Find where the given text appears and provide that cell's center as [X, Y] coordinate. 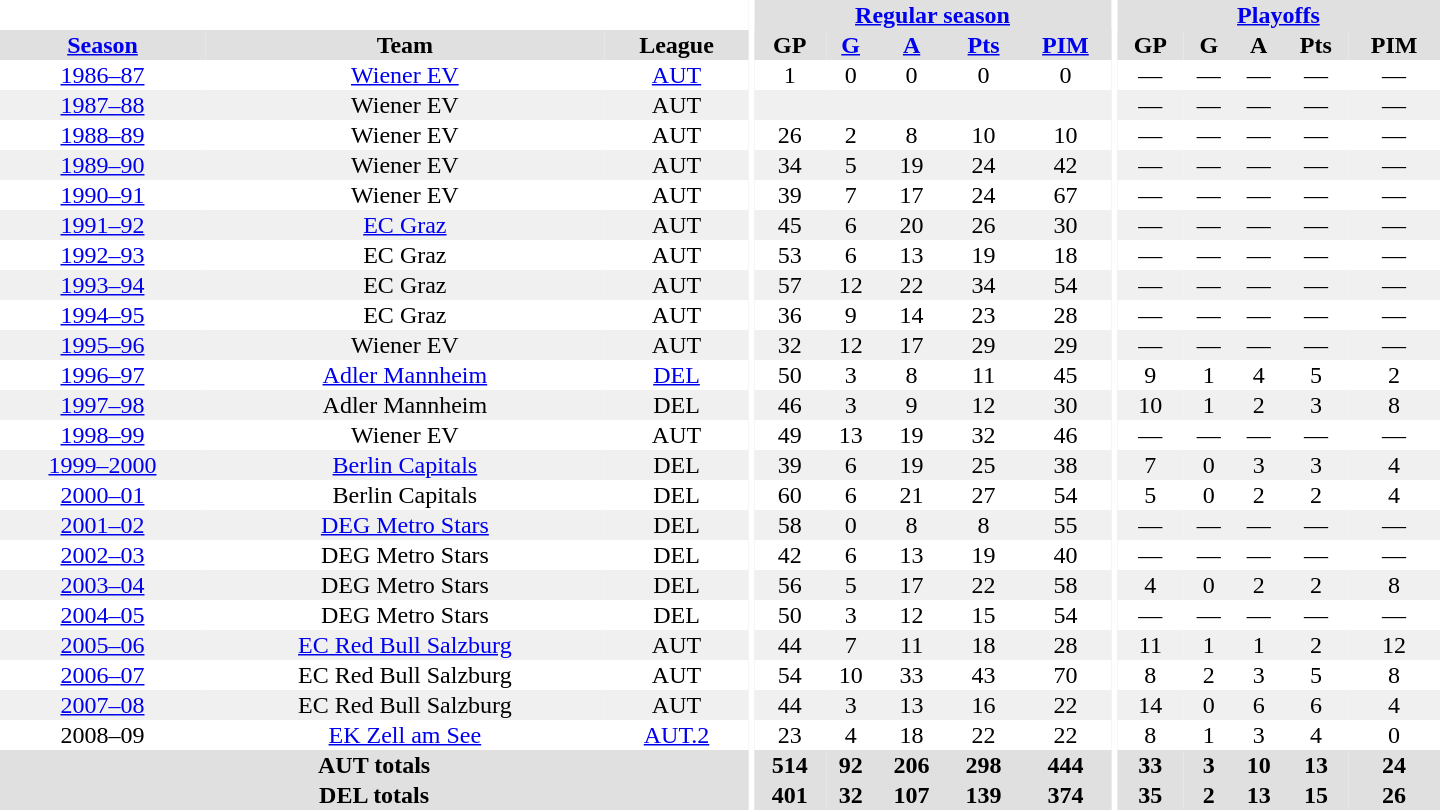
25 [984, 465]
60 [790, 495]
Regular season [933, 15]
1990–91 [102, 195]
514 [790, 765]
92 [851, 765]
16 [984, 705]
2000–01 [102, 495]
1993–94 [102, 285]
27 [984, 495]
1999–2000 [102, 465]
40 [1066, 555]
Season [102, 45]
2005–06 [102, 645]
67 [1066, 195]
2001–02 [102, 525]
21 [912, 495]
Team [405, 45]
2004–05 [102, 615]
1987–88 [102, 105]
374 [1066, 795]
139 [984, 795]
107 [912, 795]
2007–08 [102, 705]
2002–03 [102, 555]
49 [790, 435]
1998–99 [102, 435]
Playoffs [1278, 15]
206 [912, 765]
70 [1066, 675]
298 [984, 765]
1991–92 [102, 225]
1995–96 [102, 345]
1994–95 [102, 315]
1986–87 [102, 75]
1997–98 [102, 405]
53 [790, 255]
35 [1150, 795]
DEL totals [374, 795]
EK Zell am See [405, 735]
43 [984, 675]
1992–93 [102, 255]
444 [1066, 765]
League [676, 45]
2008–09 [102, 735]
38 [1066, 465]
20 [912, 225]
AUT.2 [676, 735]
57 [790, 285]
401 [790, 795]
1996–97 [102, 375]
55 [1066, 525]
AUT totals [374, 765]
1989–90 [102, 165]
2003–04 [102, 585]
36 [790, 315]
56 [790, 585]
2006–07 [102, 675]
1988–89 [102, 135]
